From the cell containing the given text, extract its center point as (x, y) coordinate. 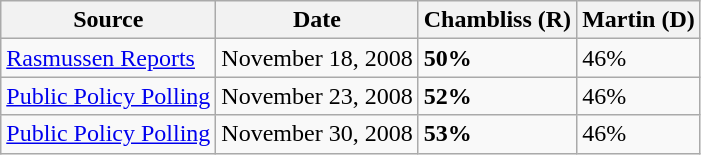
50% (497, 58)
52% (497, 96)
Date (317, 20)
November 18, 2008 (317, 58)
Source (108, 20)
53% (497, 134)
Martin (D) (639, 20)
November 23, 2008 (317, 96)
Rasmussen Reports (108, 58)
Chambliss (R) (497, 20)
November 30, 2008 (317, 134)
